Output the [X, Y] coordinate of the center of the cell containing the given text.  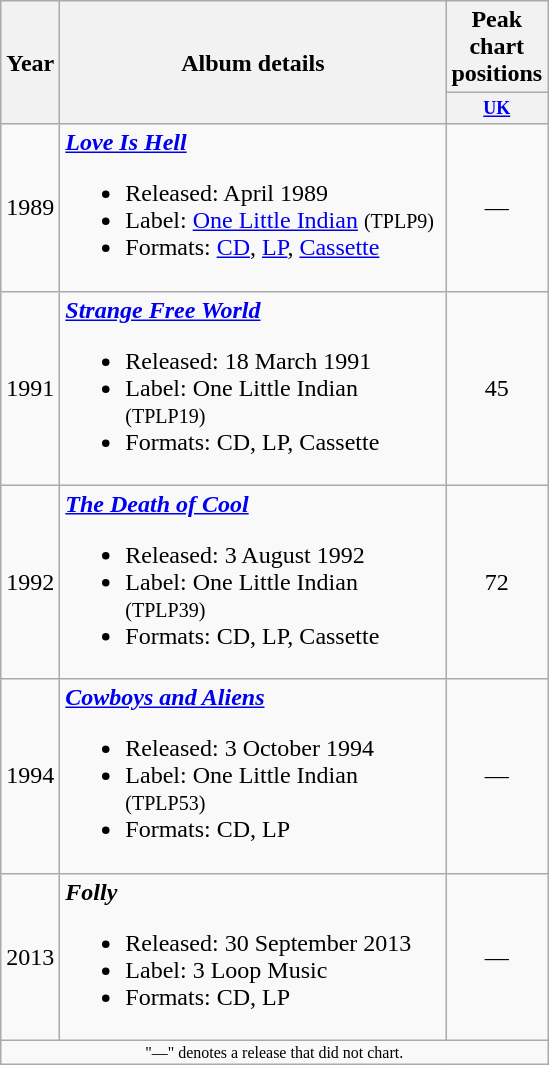
UK [497, 108]
45 [497, 388]
Cowboys and AliensReleased: 3 October 1994Label: One Little Indian (TPLP53)Formats: CD, LP [253, 776]
1992 [30, 582]
2013 [30, 956]
Strange Free WorldReleased: 18 March 1991Label: One Little Indian (TPLP19)Formats: CD, LP, Cassette [253, 388]
1994 [30, 776]
72 [497, 582]
"—" denotes a release that did not chart. [274, 1052]
1989 [30, 208]
FollyReleased: 30 September 2013Label: 3 Loop MusicFormats: CD, LP [253, 956]
1991 [30, 388]
Album details [253, 62]
The Death of CoolReleased: 3 August 1992Label: One Little Indian (TPLP39)Formats: CD, LP, Cassette [253, 582]
Peak chart positions [497, 47]
Year [30, 62]
Love Is HellReleased: April 1989Label: One Little Indian (TPLP9)Formats: CD, LP, Cassette [253, 208]
